Capture the cell that displays the provided text and extract its (X, Y) central coordinate. 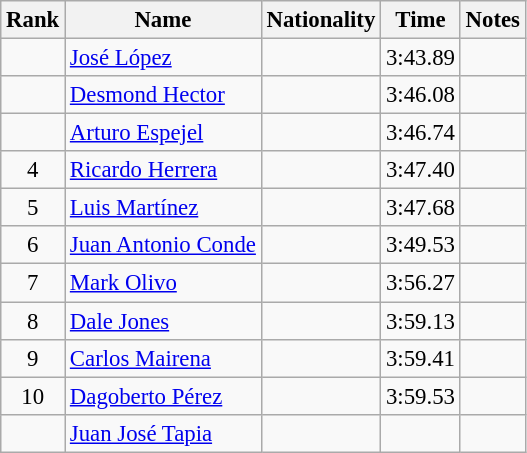
Nationality (320, 20)
José López (164, 58)
Ricardo Herrera (164, 170)
5 (33, 208)
Dagoberto Pérez (164, 396)
3:59.13 (421, 321)
4 (33, 170)
8 (33, 321)
3:47.68 (421, 208)
Juan Antonio Conde (164, 245)
Desmond Hector (164, 95)
Time (421, 20)
3:47.40 (421, 170)
Name (164, 20)
6 (33, 245)
3:56.27 (421, 283)
Carlos Mairena (164, 358)
Luis Martínez (164, 208)
Notes (492, 20)
Juan José Tapia (164, 433)
Arturo Espejel (164, 133)
3:46.08 (421, 95)
9 (33, 358)
Dale Jones (164, 321)
3:46.74 (421, 133)
3:49.53 (421, 245)
3:43.89 (421, 58)
Rank (33, 20)
7 (33, 283)
10 (33, 396)
3:59.53 (421, 396)
Mark Olivo (164, 283)
3:59.41 (421, 358)
